Return the (X, Y) coordinate for the center point of the cell that contains the specified text.  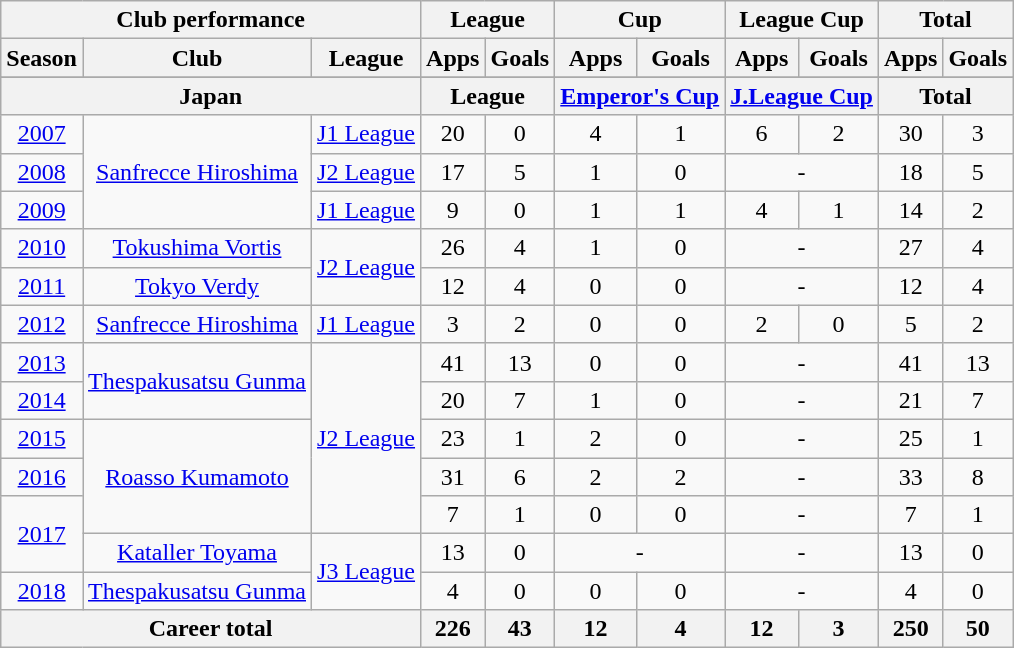
League Cup (802, 20)
2009 (42, 210)
2018 (42, 591)
2014 (42, 400)
2016 (42, 477)
Club (196, 58)
33 (910, 477)
2012 (42, 324)
Kataller Toyama (196, 553)
Season (42, 58)
21 (910, 400)
14 (910, 210)
2007 (42, 134)
2013 (42, 362)
9 (453, 210)
Tokushima Vortis (196, 248)
17 (453, 172)
Cup (640, 20)
50 (978, 629)
43 (520, 629)
250 (910, 629)
Club performance (211, 20)
2008 (42, 172)
31 (453, 477)
23 (453, 438)
J.League Cup (802, 96)
2010 (42, 248)
2017 (42, 534)
Career total (211, 629)
30 (910, 134)
Tokyo Verdy (196, 286)
26 (453, 248)
Emperor's Cup (640, 96)
18 (910, 172)
2011 (42, 286)
27 (910, 248)
Roasso Kumamoto (196, 476)
25 (910, 438)
2015 (42, 438)
J3 League (366, 572)
Japan (211, 96)
226 (453, 629)
8 (978, 477)
